Determine the [x, y] coordinate at the center of the cell enclosing the given text.  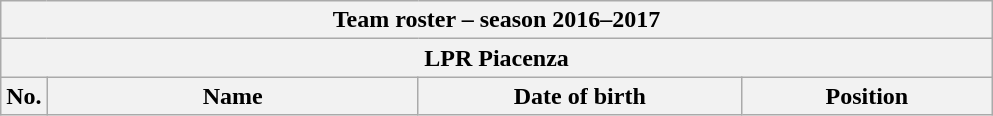
No. [24, 96]
LPR Piacenza [497, 58]
Date of birth [580, 96]
Position [866, 96]
Name [232, 96]
Team roster – season 2016–2017 [497, 20]
